Return (x, y) of the center of cell containing provided text 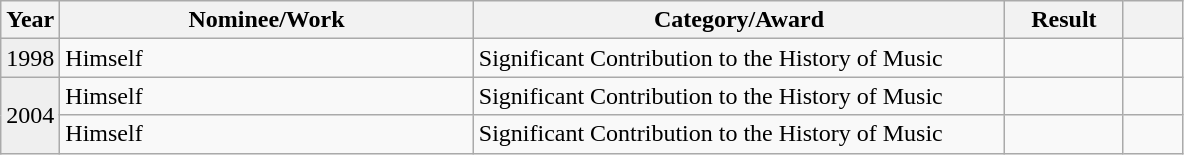
Result (1064, 20)
1998 (30, 58)
Category/Award (739, 20)
2004 (30, 115)
Nominee/Work (266, 20)
Year (30, 20)
